Extract the [X, Y] coordinate from the center of the cell holding the provided text.  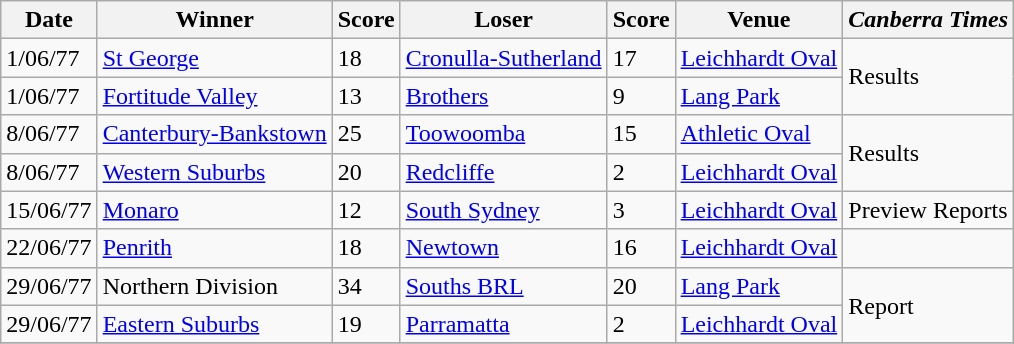
Winner [214, 20]
Date [49, 20]
Redcliffe [504, 172]
34 [366, 286]
Loser [504, 20]
3 [641, 210]
Cronulla-Sutherland [504, 58]
Canberra Times [928, 20]
Eastern Suburbs [214, 324]
Venue [759, 20]
22/06/77 [49, 248]
Parramatta [504, 324]
Athletic Oval [759, 134]
13 [366, 96]
Western Suburbs [214, 172]
12 [366, 210]
15/06/77 [49, 210]
16 [641, 248]
Canterbury-Bankstown [214, 134]
Souths BRL [504, 286]
Brothers [504, 96]
17 [641, 58]
Fortitude Valley [214, 96]
Penrith [214, 248]
Monaro [214, 210]
25 [366, 134]
15 [641, 134]
Newtown [504, 248]
Northern Division [214, 286]
9 [641, 96]
19 [366, 324]
Toowoomba [504, 134]
South Sydney [504, 210]
Preview Reports [928, 210]
Report [928, 305]
St George [214, 58]
